Return the (X, Y) coordinate for the center point of the cell that contains the specified text.  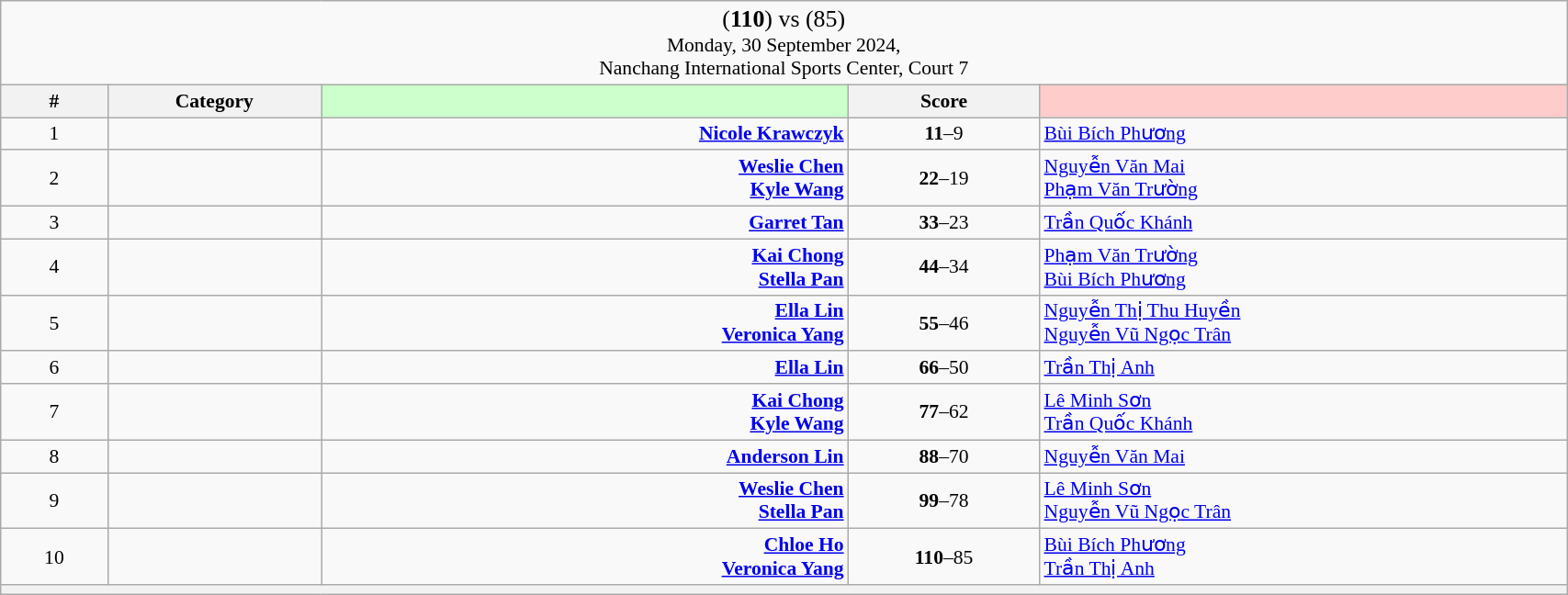
77–62 (944, 411)
11–9 (944, 134)
9 (54, 501)
Kai Chong Kyle Wang (585, 411)
Ella Lin (585, 368)
2 (54, 178)
Kai Chong Stella Pan (585, 266)
Nguyễn Thị Thu Huyền Nguyễn Vũ Ngọc Trân (1303, 323)
10 (54, 556)
99–78 (944, 501)
44–34 (944, 266)
Garret Tan (585, 223)
88–70 (944, 456)
Chloe Ho Veronica Yang (585, 556)
8 (54, 456)
Bùi Bích Phương Trần Thị Anh (1303, 556)
Phạm Văn Trường Bùi Bích Phương (1303, 266)
6 (54, 368)
Score (944, 101)
Lê Minh Sơn Nguyễn Vũ Ngọc Trân (1303, 501)
Bùi Bích Phương (1303, 134)
5 (54, 323)
Nicole Krawczyk (585, 134)
Nguyễn Văn Mai (1303, 456)
Anderson Lin (585, 456)
Weslie Chen Kyle Wang (585, 178)
Category (215, 101)
Ella Lin Veronica Yang (585, 323)
Trần Thị Anh (1303, 368)
Lê Minh Sơn Trần Quốc Khánh (1303, 411)
Nguyễn Văn Mai Phạm Văn Trường (1303, 178)
4 (54, 266)
55–46 (944, 323)
1 (54, 134)
Trần Quốc Khánh (1303, 223)
66–50 (944, 368)
22–19 (944, 178)
110–85 (944, 556)
33–23 (944, 223)
(110) vs (85)Monday, 30 September 2024, Nanchang International Sports Center, Court 7 (784, 42)
3 (54, 223)
7 (54, 411)
# (54, 101)
Weslie Chen Stella Pan (585, 501)
